Determine the (X, Y) coordinate at the center of the cell enclosing the given text.  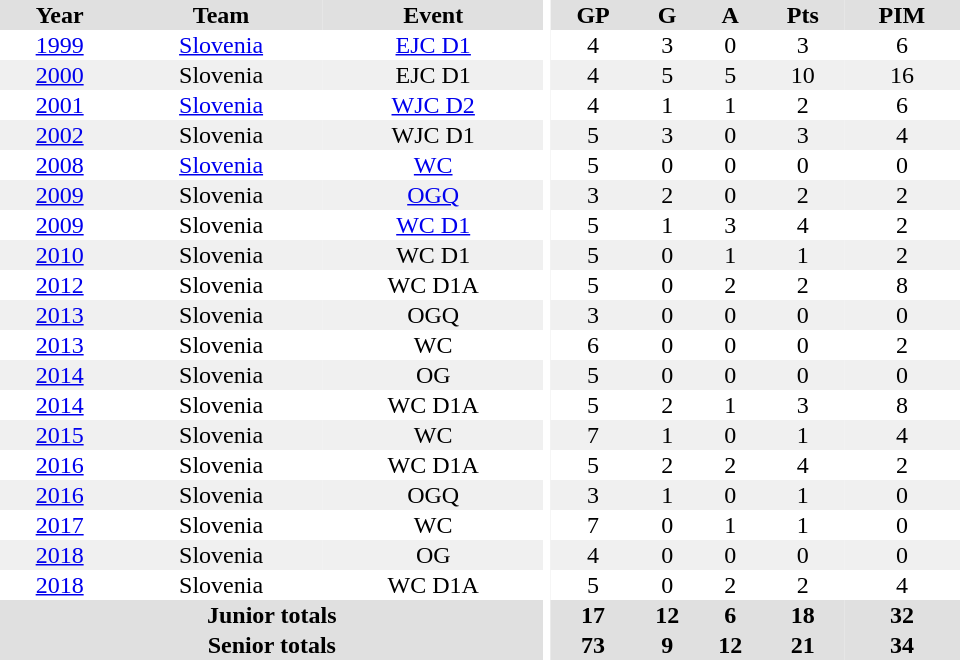
2015 (60, 435)
WJC D1 (434, 135)
73 (594, 645)
18 (803, 615)
9 (668, 645)
21 (803, 645)
32 (902, 615)
34 (902, 645)
Senior totals (272, 645)
Event (434, 15)
A (730, 15)
17 (594, 615)
PIM (902, 15)
2002 (60, 135)
Team (221, 15)
16 (902, 75)
Pts (803, 15)
WJC D2 (434, 105)
2017 (60, 525)
2010 (60, 255)
10 (803, 75)
Junior totals (272, 615)
2000 (60, 75)
2008 (60, 165)
2001 (60, 105)
2012 (60, 285)
Year (60, 15)
1999 (60, 45)
GP (594, 15)
G (668, 15)
